Search for the cell housing the specified text and yield its (x, y) center coordinate. 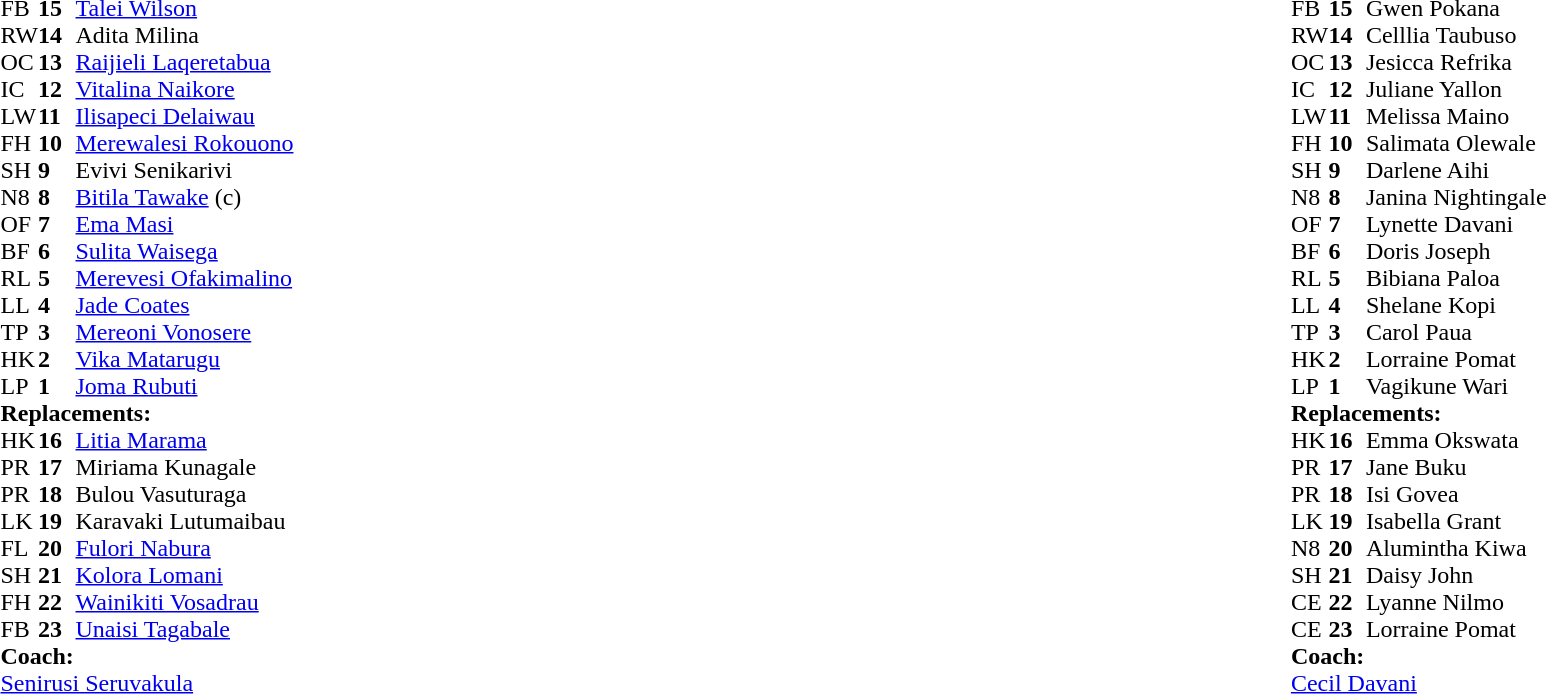
Kolora Lomani (185, 576)
Vitalina Naikore (185, 90)
Karavaki Lutumaibau (185, 522)
Mereoni Vonosere (185, 332)
Unaisi Tagabale (185, 630)
Bulou Vasuturaga (185, 494)
FL (19, 548)
Ilisapeci Delaiwau (185, 116)
Raijieli Laqeretabua (185, 62)
Coach: (146, 656)
Bitila Tawake (c) (185, 198)
Fulori Nabura (185, 548)
Adita Milina (185, 36)
Evivi Senikarivi (185, 170)
Vika Matarugu (185, 360)
Replacements: (146, 414)
Miriama Kunagale (185, 468)
Merevesi Ofakimalino (185, 278)
Sulita Waisega (185, 252)
Ema Masi (185, 224)
Merewalesi Rokouono (185, 144)
Joma Rubuti (185, 386)
FB (19, 630)
Wainikiti Vosadrau (185, 602)
Jade Coates (185, 306)
Litia Marama (185, 440)
